Provide the [X, Y] coordinate of the cell's center where the given text is located.  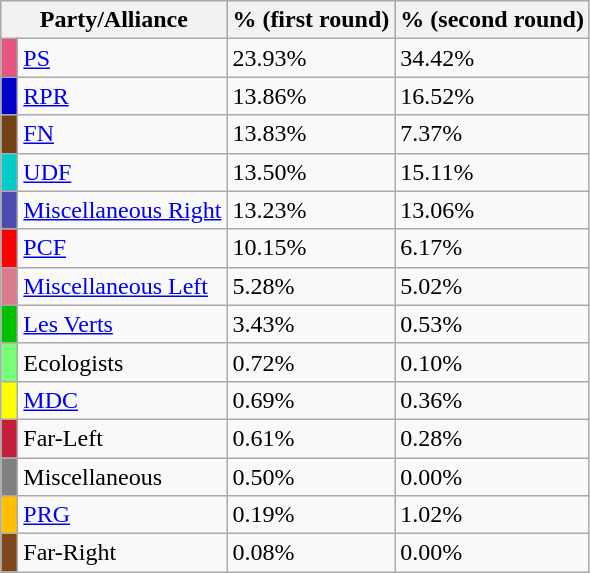
16.52% [492, 96]
7.37% [492, 134]
1.02% [492, 515]
Ecologists [122, 362]
23.93% [311, 58]
UDF [122, 172]
0.19% [311, 515]
10.15% [311, 248]
% (second round) [492, 20]
% (first round) [311, 20]
0.28% [492, 438]
MDC [122, 400]
PS [122, 58]
Miscellaneous [122, 477]
PCF [122, 248]
34.42% [492, 58]
0.50% [311, 477]
5.02% [492, 286]
15.11% [492, 172]
0.10% [492, 362]
Party/Alliance [114, 20]
Far-Left [122, 438]
13.50% [311, 172]
0.36% [492, 400]
3.43% [311, 324]
13.83% [311, 134]
0.72% [311, 362]
FN [122, 134]
0.53% [492, 324]
0.08% [311, 553]
RPR [122, 96]
13.06% [492, 210]
5.28% [311, 286]
13.23% [311, 210]
0.61% [311, 438]
Miscellaneous Right [122, 210]
0.69% [311, 400]
13.86% [311, 96]
6.17% [492, 248]
Les Verts [122, 324]
Far-Right [122, 553]
PRG [122, 515]
Miscellaneous Left [122, 286]
